Determine the (X, Y) coordinate at the center of the cell enclosing the given text.  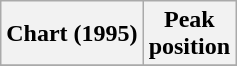
Chart (1995) (72, 34)
Peakposition (189, 34)
